Scan for the cell matching the given text and deliver its (X, Y) coordinate at center. 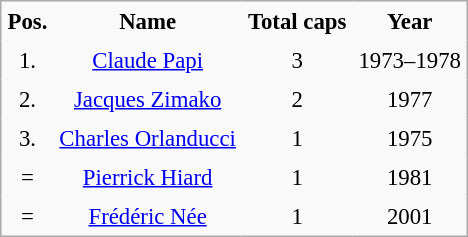
1. (28, 60)
1977 (410, 100)
Name (148, 21)
Charles Orlanducci (148, 138)
3 (298, 60)
1981 (410, 178)
1975 (410, 138)
Pierrick Hiard (148, 178)
Claude Papi (148, 60)
Jacques Zimako (148, 100)
Frédéric Née (148, 216)
1973–1978 (410, 60)
2 (298, 100)
3. (28, 138)
Pos. (28, 21)
Total caps (298, 21)
Year (410, 21)
2. (28, 100)
2001 (410, 216)
